Detect which cell encompasses the target text, then output its (X, Y) center coordinate. 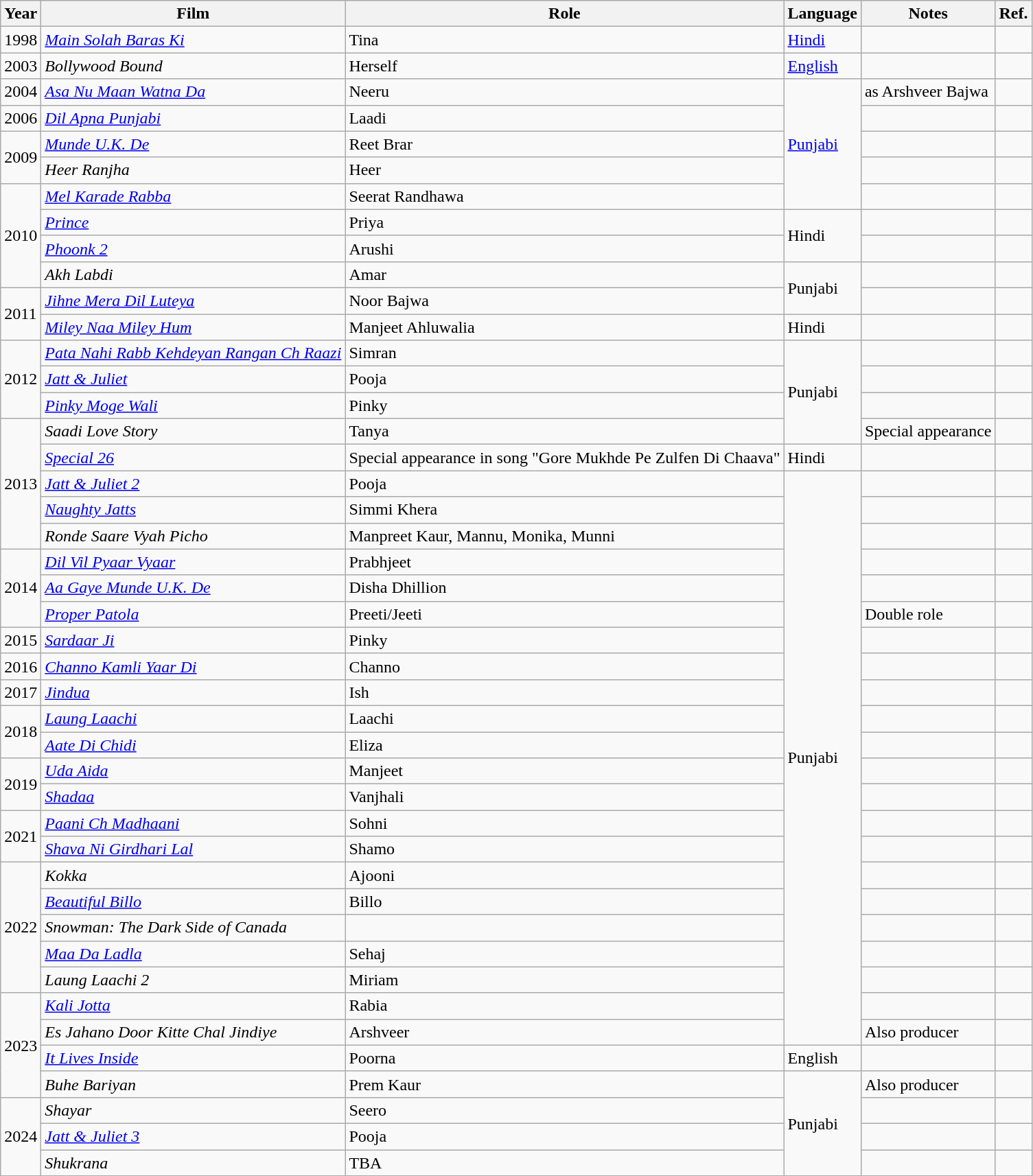
as Arshveer Bajwa (928, 92)
2022 (21, 928)
Preeti/Jeeti (564, 614)
Poorna (564, 1058)
Priya (564, 222)
Tanya (564, 432)
2006 (21, 118)
Sardaar Ji (194, 640)
Shayar (194, 1110)
Ronde Saare Vyah Picho (194, 536)
2004 (21, 92)
Aa Gaye Munde U.K. De (194, 588)
2003 (21, 66)
Phoonk 2 (194, 248)
Heer (564, 170)
Channo Kamli Yaar Di (194, 666)
Main Solah Baras Ki (194, 40)
2009 (21, 157)
Year (21, 14)
2010 (21, 235)
Film (194, 14)
Prabhjeet (564, 562)
2013 (21, 484)
Jatt & Juliet 2 (194, 484)
Bollywood Bound (194, 66)
Paani Ch Madhaani (194, 823)
2014 (21, 588)
Manjeet Ahluwalia (564, 327)
Dil Vil Pyaar Vyaar (194, 562)
Laachi (564, 718)
Proper Patola (194, 614)
2023 (21, 1045)
Amar (564, 274)
Munde U.K. De (194, 144)
Ish (564, 692)
1998 (21, 40)
Role (564, 14)
Mel Karade Rabba (194, 196)
Eliza (564, 744)
2017 (21, 692)
Manjeet (564, 771)
Special appearance in song "Gore Mukhde Pe Zulfen Di Chaava" (564, 458)
Laung Laachi 2 (194, 980)
Prince (194, 222)
Asa Nu Maan Watna Da (194, 92)
Maa Da Ladla (194, 954)
Akh Labdi (194, 274)
Dil Apna Punjabi (194, 118)
Simmi Khera (564, 510)
Laung Laachi (194, 718)
2018 (21, 731)
Disha Dhillion (564, 588)
Shamo (564, 849)
Sohni (564, 823)
Tina (564, 40)
2019 (21, 784)
Miley Naa Miley Hum (194, 327)
Ajooni (564, 875)
Jatt & Juliet 3 (194, 1136)
Channo (564, 666)
Prem Kaur (564, 1084)
2011 (21, 314)
Uda Aida (194, 771)
Es Jahano Door Kitte Chal Jindiye (194, 1032)
Beautiful Billo (194, 902)
Shadaa (194, 797)
Sehaj (564, 954)
Arshveer (564, 1032)
Naughty Jatts (194, 510)
Simran (564, 353)
Noor Bajwa (564, 301)
Snowman: The Dark Side of Canada (194, 928)
Shukrana (194, 1163)
Rabia (564, 1006)
Pata Nahi Rabb Kehdeyan Rangan Ch Raazi (194, 353)
Buhe Bariyan (194, 1084)
Notes (928, 14)
Language (822, 14)
Herself (564, 66)
Miriam (564, 980)
Saadi Love Story (194, 432)
2021 (21, 836)
Special appearance (928, 432)
It Lives Inside (194, 1058)
2012 (21, 379)
Aate Di Chidi (194, 744)
Ref. (1013, 14)
Seero (564, 1110)
Vanjhali (564, 797)
Shava Ni Girdhari Lal (194, 849)
Double role (928, 614)
Seerat Randhawa (564, 196)
Reet Brar (564, 144)
Manpreet Kaur, Mannu, Monika, Munni (564, 536)
Jihne Mera Dil Luteya (194, 301)
2016 (21, 666)
Jatt & Juliet (194, 379)
Jindua (194, 692)
Arushi (564, 248)
Neeru (564, 92)
Heer Ranjha (194, 170)
2024 (21, 1136)
Kali Jotta (194, 1006)
Billo (564, 902)
Pinky Moge Wali (194, 405)
2015 (21, 640)
Kokka (194, 875)
Special 26 (194, 458)
Laadi (564, 118)
TBA (564, 1163)
